Detect which cell encompasses the target text, then output its [X, Y] center coordinate. 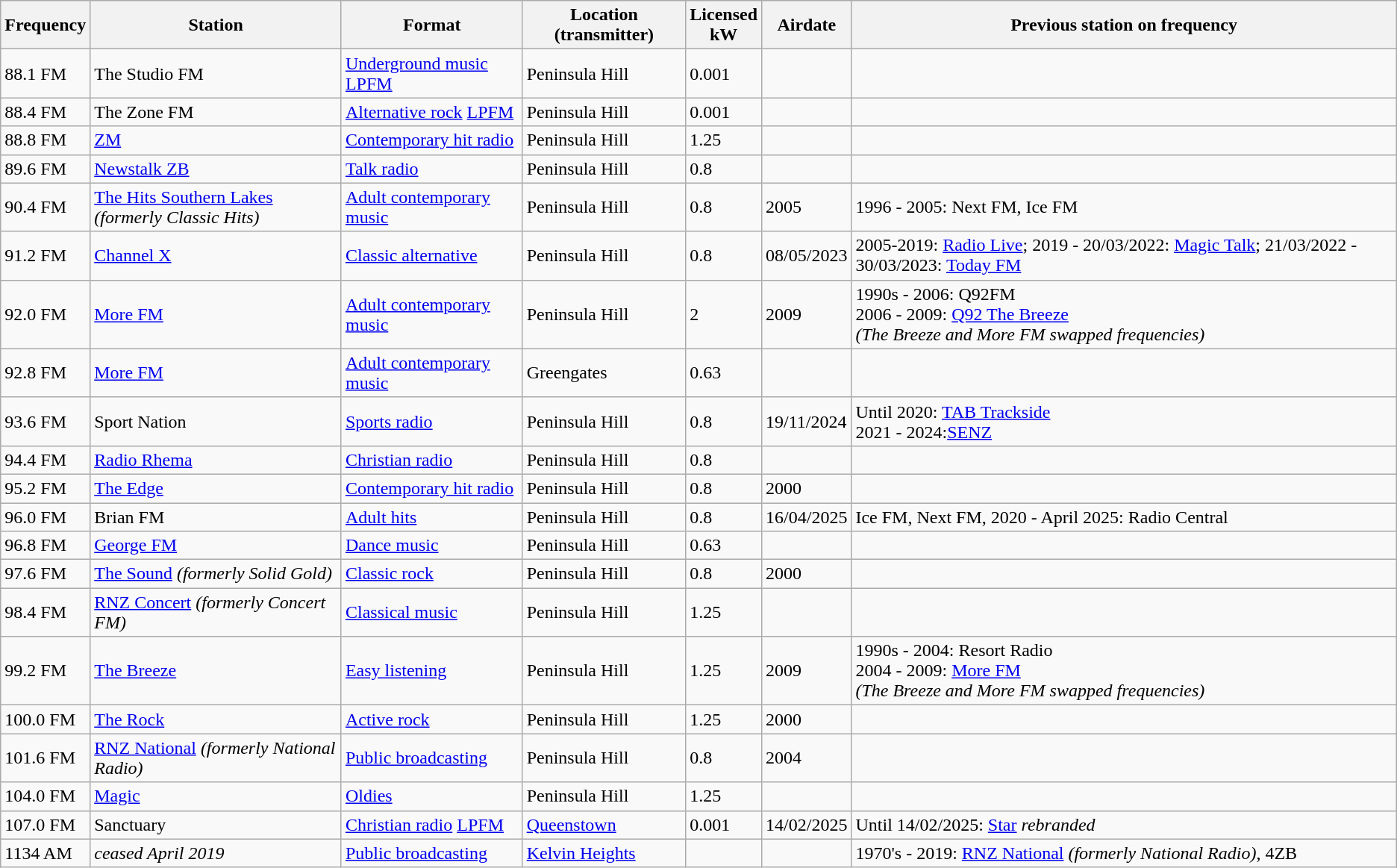
90.4 FM [46, 207]
Easy listening [431, 671]
98.4 FM [46, 612]
2005-2019: Radio Live; 2019 - 20/03/2022: Magic Talk; 21/03/2022 - 30/03/2023: Today FM [1124, 255]
LicensedkW [724, 25]
The Zone FM [216, 112]
Previous station on frequency [1124, 25]
Active rock [431, 719]
89.6 FM [46, 169]
95.2 FM [46, 488]
1990s - 2006: Q92FM 2006 - 2009: Q92 The Breeze (The Breeze and More FM swapped frequencies) [1124, 314]
99.2 FM [46, 671]
Dance music [431, 546]
Magic [216, 796]
96.0 FM [46, 517]
93.6 FM [46, 421]
Until 14/02/2025: Star rebranded [1124, 825]
16/04/2025 [807, 517]
Christian radio LPFM [431, 825]
94.4 FM [46, 460]
The Sound (formerly Solid Gold) [216, 574]
Christian radio [431, 460]
Format [431, 25]
Radio Rhema [216, 460]
Sanctuary [216, 825]
91.2 FM [46, 255]
The Studio FM [216, 73]
The Edge [216, 488]
Talk radio [431, 169]
Alternative rock LPFM [431, 112]
19/11/2024 [807, 421]
92.8 FM [46, 373]
Brian FM [216, 517]
The Breeze [216, 671]
92.0 FM [46, 314]
88.8 FM [46, 140]
Adult hits [431, 517]
101.6 FM [46, 758]
Sports radio [431, 421]
Airdate [807, 25]
Ice FM, Next FM, 2020 - April 2025: Radio Central [1124, 517]
Queenstown [604, 825]
1970's - 2019: RNZ National (formerly National Radio), 4ZB [1124, 853]
Underground music LPFM [431, 73]
RNZ Concert (formerly Concert FM) [216, 612]
Kelvin Heights [604, 853]
14/02/2025 [807, 825]
RNZ National (formerly National Radio) [216, 758]
ZM [216, 140]
Until 2020: TAB Trackside 2021 - 2024:SENZ [1124, 421]
104.0 FM [46, 796]
2 [724, 314]
2004 [807, 758]
96.8 FM [46, 546]
Classic rock [431, 574]
Classic alternative [431, 255]
88.4 FM [46, 112]
1996 - 2005: Next FM, Ice FM [1124, 207]
2005 [807, 207]
Sport Nation [216, 421]
100.0 FM [46, 719]
08/05/2023 [807, 255]
The Hits Southern Lakes (formerly Classic Hits) [216, 207]
Greengates [604, 373]
1990s - 2004: Resort Radio 2004 - 2009: More FM (The Breeze and More FM swapped frequencies) [1124, 671]
Newstalk ZB [216, 169]
ceased April 2019 [216, 853]
Channel X [216, 255]
Location (transmitter) [604, 25]
Oldies [431, 796]
107.0 FM [46, 825]
88.1 FM [46, 73]
97.6 FM [46, 574]
Classical music [431, 612]
George FM [216, 546]
The Rock [216, 719]
1134 AM [46, 853]
Frequency [46, 25]
Station [216, 25]
